Scan for the cell matching the given text and deliver its [x, y] coordinate at center. 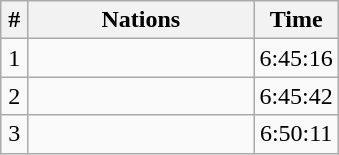
6:45:42 [296, 96]
Nations [141, 20]
6:50:11 [296, 134]
1 [14, 58]
6:45:16 [296, 58]
# [14, 20]
Time [296, 20]
2 [14, 96]
3 [14, 134]
